For the text-containing cell, return its midpoint in (x, y) coordinate format. 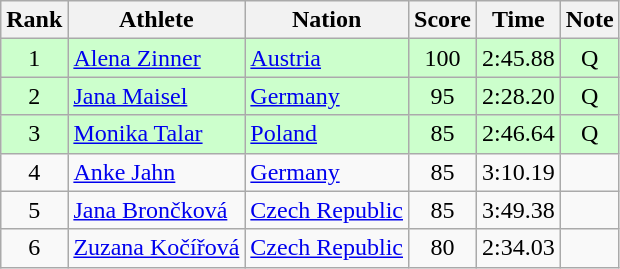
4 (34, 172)
Zuzana Kočířová (156, 248)
2 (34, 96)
100 (443, 58)
Alena Zinner (156, 58)
2:45.88 (518, 58)
2:34.03 (518, 248)
3:49.38 (518, 210)
95 (443, 96)
Nation (327, 20)
Anke Jahn (156, 172)
Time (518, 20)
Rank (34, 20)
Note (590, 20)
Jana Maisel (156, 96)
Austria (327, 58)
Score (443, 20)
2:28.20 (518, 96)
Jana Brončková (156, 210)
80 (443, 248)
2:46.64 (518, 134)
Poland (327, 134)
Athlete (156, 20)
3:10.19 (518, 172)
6 (34, 248)
1 (34, 58)
Monika Talar (156, 134)
5 (34, 210)
3 (34, 134)
